Find where the given text appears and provide that cell's center as (x, y) coordinate. 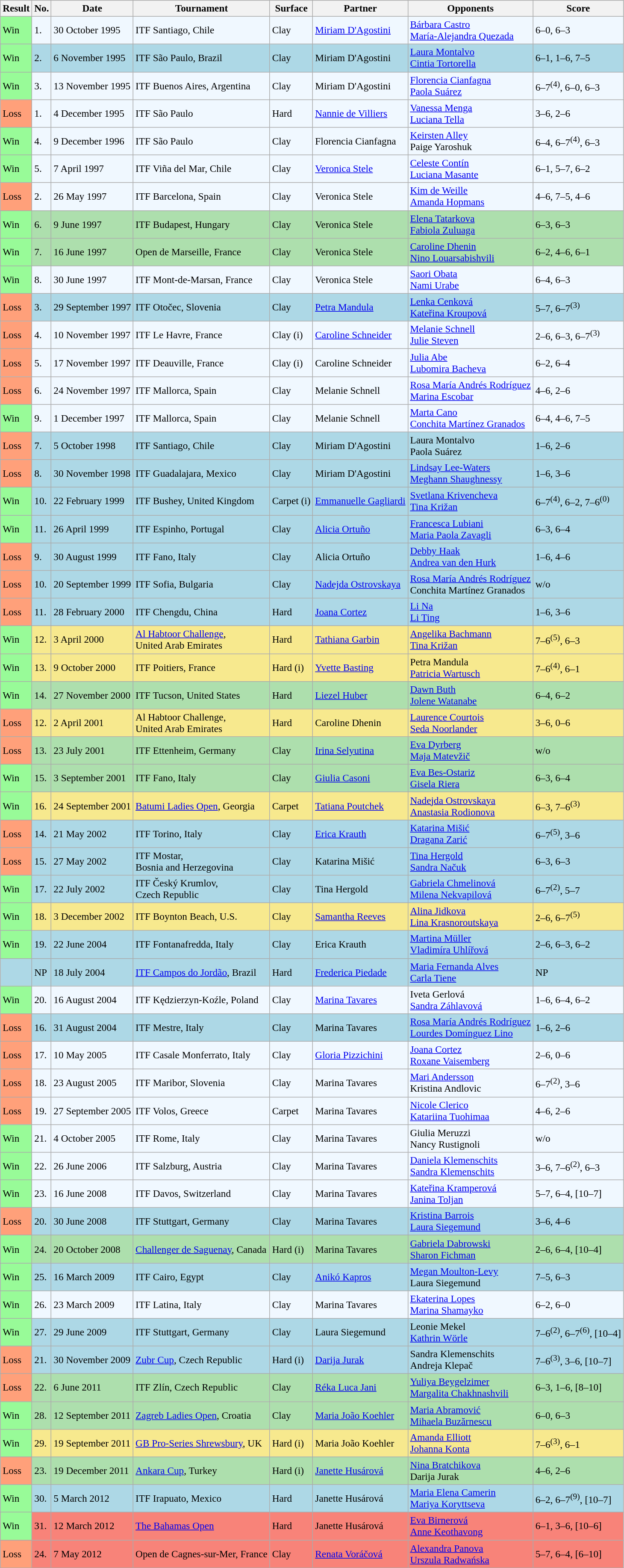
4 December 1995 (92, 113)
6–7(2), 5–7 (578, 889)
Ekaterina Lopes Marina Shamayko (470, 1304)
ITF Bushey, United Kingdom (202, 501)
Zagreb Ladies Open, Croatia (202, 1415)
Saori Obata Nami Urabe (470, 280)
ITF Zlín, Czech Republic (202, 1387)
ITF Poitiers, France (202, 667)
Martina Müller Vladimíra Uhlířová (470, 944)
Tournament (202, 8)
Score (578, 8)
Irina Selyutina (360, 750)
Emmanuelle Gagliardi (360, 501)
2–6, 6–4, [10–4] (578, 1249)
Giulia Casoni (360, 778)
Florencia Cianfagna Paola Suárez (470, 86)
Rosa María Andrés Rodríguez Conchita Martínez Granados (470, 584)
7–6(3), 6–1 (578, 1443)
The Bahamas Open (202, 1526)
6–2, 6–4 (578, 363)
30. (42, 1498)
6 June 2011 (92, 1387)
3 April 2000 (92, 640)
Mari Andersson Kristina Andlovic (470, 1083)
26 April 1999 (92, 529)
6–1, 1–6, 7–5 (578, 58)
28. (42, 1415)
ITF Volos, Greece (202, 1111)
Keirsten Alley Paige Yaroshuk (470, 141)
3 December 2002 (92, 917)
Lindsay Lee-Waters Meghann Shaughnessy (470, 474)
Svetlana Krivencheva Tina Križan (470, 501)
19 December 2011 (92, 1471)
Open de Cagnes-sur-Mer, France (202, 1554)
Frederica Piedade (360, 972)
ITF Kędzierzyn-Koźle, Poland (202, 1000)
6–7(5), 3–6 (578, 834)
Réka Luca Jani (360, 1387)
Sandra Klemenschits Andreja Klepač (470, 1360)
29. (42, 1443)
3–6, 0–6 (578, 723)
6–1, 3–6, [10–6] (578, 1526)
Kateřina Kramperová Janina Toljan (470, 1194)
Amanda Elliott Johanna Konta (470, 1443)
ITF Deauville, France (202, 363)
Eva Dyrberg Maja Matevžič (470, 750)
ITF Maribor, Slovenia (202, 1083)
30 June 1997 (92, 280)
2 April 2001 (92, 723)
ITF Irapuato, Mexico (202, 1498)
ITF Campos do Jordão, Brazil (202, 972)
Open de Marseille, France (202, 251)
ITF Buenos Aires, Argentina (202, 86)
30 November 2009 (92, 1360)
Partner (360, 8)
7–6(3), 3–6, [10–7] (578, 1360)
ITF Espinho, Portugal (202, 529)
6–4, 6–3 (578, 280)
Eva Bes-Ostariz Gisela Riera (470, 778)
6–4, 4–6, 7–5 (578, 418)
Megan Moulton-Levy Laura Siegemund (470, 1277)
Surface (291, 8)
Nadejda Ostrovskaya Anastasia Rodionova (470, 806)
3–6, 2–6 (578, 113)
ITF São Paulo, Brazil (202, 58)
Challenger de Saguenay, Canada (202, 1249)
20 September 1999 (92, 584)
7–6(4), 6–1 (578, 667)
Yvette Basting (360, 667)
Liezel Huber (360, 695)
Nicole Clerico Katariina Tuohimaa (470, 1111)
18 July 2004 (92, 972)
Laurence Courtois Seda Noorlander (470, 723)
Opponents (470, 8)
30 August 1999 (92, 557)
7–5, 6–3 (578, 1277)
16 August 2004 (92, 1000)
Date (92, 8)
9 October 2000 (92, 667)
Joana Cortez (360, 611)
3–6, 4–6 (578, 1221)
6–7(4), 6–0, 6–3 (578, 86)
Florencia Cianfagna (360, 141)
Nina Bratchikova Darija Jurak (470, 1471)
Gabriela Chmelinová Milena Nekvapilová (470, 889)
Ankara Cup, Turkey (202, 1471)
3 September 2001 (92, 778)
30 October 1995 (92, 30)
ITF Torino, Italy (202, 834)
Laura Montalvo Cintia Tortorella (470, 58)
25. (42, 1277)
30 November 1998 (92, 474)
29 June 2009 (92, 1332)
Tina Hergold (360, 889)
Maria Fernanda Alves Carla Tiene (470, 972)
22 July 2002 (92, 889)
Rosa María Andrés Rodríguez Lourdes Domínguez Lino (470, 1027)
17 November 1997 (92, 363)
3–6, 7–6(2), 6–3 (578, 1166)
16 March 2009 (92, 1277)
Celeste Contín Luciana Masante (470, 168)
Tina Hergold Sandra Načuk (470, 861)
ITF Tucson, United States (202, 695)
24 November 1997 (92, 390)
Petra Mandula (360, 307)
5–7, 6–7(3) (578, 307)
ITF Viña del Mar, Chile (202, 168)
31. (42, 1526)
ITF Latina, Italy (202, 1304)
Julia Abe Lubomira Bacheva (470, 363)
30 June 2008 (92, 1221)
Gabriela Dabrowski Sharon Fichman (470, 1249)
Caroline Dhenin Nino Louarsabishvili (470, 251)
6 November 1995 (92, 58)
Laura Siegemund (360, 1332)
ITF Barcelona, Spain (202, 197)
Yuliya Beygelzimer Margalita Chakhnashvili (470, 1387)
Iveta Gerlová Sandra Záhlavová (470, 1000)
7 May 2012 (92, 1554)
Nannie de Villiers (360, 113)
ITF Ettenheim, Germany (202, 750)
ITF Český Krumlov, Czech Republic (202, 889)
Lenka Cenková Kateřina Kroupová (470, 307)
Batumi Ladies Open, Georgia (202, 806)
Anikó Kapros (360, 1277)
2–6, 6–3, 6–2 (578, 944)
27. (42, 1332)
27 November 2000 (92, 695)
10 May 2005 (92, 1055)
20 October 2008 (92, 1249)
ITF Fontanafredda, Italy (202, 944)
6–2, 6–0 (578, 1304)
Katarina Mišić Dragana Zarić (470, 834)
23 March 2009 (92, 1304)
Darija Jurak (360, 1360)
1 December 1997 (92, 418)
Alina Jidkova Lina Krasnoroutskaya (470, 917)
Petra Mandula Patricia Wartusch (470, 667)
Samantha Reeves (360, 917)
Joana Cortez Roxane Vaisemberg (470, 1055)
ITF Boynton Beach, U.S. (202, 917)
Giulia Meruzzi Nancy Rustignoli (470, 1138)
ITF Mont-de-Marsan, France (202, 280)
Francesca Lubiani Maria Paola Zavagli (470, 529)
27 September 2005 (92, 1111)
ITF Sofia, Bulgaria (202, 584)
22 June 2004 (92, 944)
ITF Le Havre, France (202, 335)
5 March 2012 (92, 1498)
Kim de Weille Amanda Hopmans (470, 197)
Result (16, 8)
Marta Cano Conchita Martínez Granados (470, 418)
16 June 2008 (92, 1194)
12 March 2012 (92, 1526)
7–6(5), 6–3 (578, 640)
6–7(2), 3–6 (578, 1083)
ITF Chengdu, China (202, 611)
Rosa María Andrés Rodríguez Marina Escobar (470, 390)
ITF Otočec, Slovenia (202, 307)
Tatiana Poutchek (360, 806)
16 June 1997 (92, 251)
ITF Salzburg, Austria (202, 1166)
6–3, 1–6, [8–10] (578, 1387)
1–6, 6–4, 6–2 (578, 1000)
Dawn Buth Jolene Watanabe (470, 695)
ITF Guadalajara, Mexico (202, 474)
5–7, 6–4, [10–7] (578, 1194)
Carpet (i) (291, 501)
ITF Rome, Italy (202, 1138)
Daniela Klemenschits Sandra Klemenschits (470, 1166)
7 April 1997 (92, 168)
26 May 1997 (92, 197)
Katarina Mišić (360, 861)
7–6(2), 6–7(6), [10–4] (578, 1332)
29 September 1997 (92, 307)
2–6, 6–3, 6–7(3) (578, 335)
6–7(4), 6–2, 7–6(0) (578, 501)
26. (42, 1304)
6–4, 6–2 (578, 695)
10 November 1997 (92, 335)
Alexandra Panova Urszula Radwańska (470, 1554)
6–1, 5–7, 6–2 (578, 168)
6–2, 6–7(9), [10–7] (578, 1498)
ITF Casale Monferrato, Italy (202, 1055)
13 November 1995 (92, 86)
Melanie Schnell Julie Steven (470, 335)
5–7, 6–4, [6–10] (578, 1554)
Maria Abramović Mihaela Buzărnescu (470, 1415)
5 October 1998 (92, 446)
28 February 2000 (92, 611)
26 June 2006 (92, 1166)
9 December 1996 (92, 141)
23 July 2001 (92, 750)
GB Pro-Series Shrewsbury, UK (202, 1443)
22 February 1999 (92, 501)
Renata Voráčová (360, 1554)
Tathiana Garbin (360, 640)
Eva Birnerová Anne Keothavong (470, 1526)
24 September 2001 (92, 806)
19 September 2011 (92, 1443)
Debby Haak Andrea van den Hurk (470, 557)
12 September 2011 (92, 1415)
6–4, 6–7(4), 6–3 (578, 141)
ITF Mostar, Bosnia and Herzegovina (202, 861)
4 October 2005 (92, 1138)
Elena Tatarkova Fabiola Zuluaga (470, 224)
2–6, 0–6 (578, 1055)
Li Na Li Ting (470, 611)
Caroline Dhenin (360, 723)
Nadejda Ostrovskaya (360, 584)
Kristina Barrois Laura Siegemund (470, 1221)
31 August 2004 (92, 1027)
4–6, 7–5, 4–6 (578, 197)
6–3, 7–6(3) (578, 806)
Vanessa Menga Luciana Tella (470, 113)
27 May 2002 (92, 861)
23 August 2005 (92, 1083)
21 May 2002 (92, 834)
Gloria Pizzichini (360, 1055)
Angelika Bachmann Tina Križan (470, 640)
2–6, 6–7(5) (578, 917)
No. (42, 8)
6–2, 4–6, 6–1 (578, 251)
ITF Cairo, Egypt (202, 1277)
Laura Montalvo Paola Suárez (470, 446)
9 June 1997 (92, 224)
ITF Budapest, Hungary (202, 224)
Maria Elena Camerin Mariya Koryttseva (470, 1498)
Zubr Cup, Czech Republic (202, 1360)
ITF Mestre, Italy (202, 1027)
Bárbara Castro María-Alejandra Quezada (470, 30)
Leonie Mekel Kathrin Wörle (470, 1332)
ITF Davos, Switzerland (202, 1194)
1–6, 4–6 (578, 557)
